Extract the (X, Y) coordinate from the center of the cell holding the provided text.  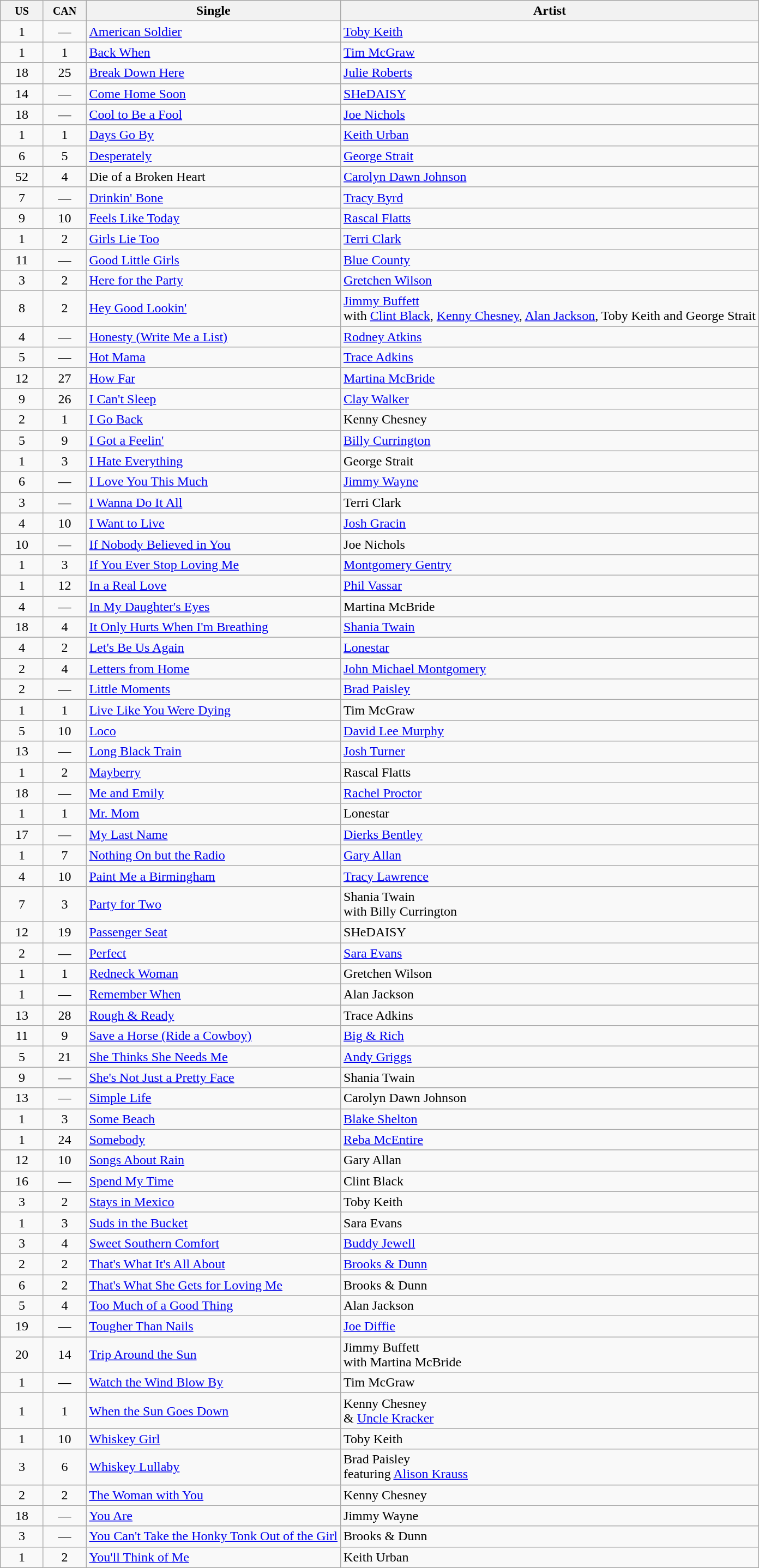
CAN (64, 11)
In My Daughter's Eyes (214, 607)
Brad Paisley (550, 689)
She's Not Just a Pretty Face (214, 1077)
My Last Name (214, 834)
Whiskey Lullaby (214, 1467)
If Nobody Believed in You (214, 544)
27 (64, 378)
Buddy Jewell (550, 1243)
It Only Hurts When I'm Breathing (214, 627)
Jimmy Buffettwith Martina McBride (550, 1355)
Die of a Broken Heart (214, 177)
When the Sun Goes Down (214, 1410)
Back When (214, 52)
Blue County (550, 260)
That's What She Gets for Loving Me (214, 1285)
Rough & Ready (214, 1015)
If You Ever Stop Loving Me (214, 565)
Joe Diffie (550, 1327)
Big & Rich (550, 1036)
Days Go By (214, 135)
The Woman with You (214, 1495)
Tracy Lawrence (550, 876)
Montgomery Gentry (550, 565)
20 (22, 1355)
Julie Roberts (550, 73)
Rodney Atkins (550, 337)
Songs About Rain (214, 1160)
Tougher Than Nails (214, 1327)
I Love You This Much (214, 482)
I Got a Feelin' (214, 440)
Letters from Home (214, 669)
Some Beach (214, 1119)
Andy Griggs (550, 1057)
16 (22, 1181)
Come Home Soon (214, 94)
Perfect (214, 953)
Girls Lie Too (214, 239)
Billy Currington (550, 440)
Live Like You Were Dying (214, 710)
You Can't Take the Honky Tonk Out of the Girl (214, 1536)
She Thinks She Needs Me (214, 1057)
Watch the Wind Blow By (214, 1383)
Here for the Party (214, 281)
I Wanna Do It All (214, 503)
Josh Turner (550, 752)
Feels Like Today (214, 218)
I Go Back (214, 420)
Sweet Southern Comfort (214, 1243)
Drinkin' Bone (214, 197)
Little Moments (214, 689)
Phil Vassar (550, 585)
Me and Emily (214, 793)
Clint Black (550, 1181)
Nothing On but the Radio (214, 855)
Hey Good Lookin' (214, 308)
26 (64, 399)
28 (64, 1015)
Josh Gracin (550, 523)
Blake Shelton (550, 1119)
Too Much of a Good Thing (214, 1306)
Paint Me a Birmingham (214, 876)
Remember When (214, 995)
8 (22, 308)
Passenger Seat (214, 932)
Long Black Train (214, 752)
Save a Horse (Ride a Cowboy) (214, 1036)
David Lee Murphy (550, 731)
Cool to Be a Fool (214, 114)
You'll Think of Me (214, 1557)
In a Real Love (214, 585)
52 (22, 177)
Jimmy Buffettwith Clint Black, Kenny Chesney, Alan Jackson, Toby Keith and George Strait (550, 308)
Party for Two (214, 904)
Mr. Mom (214, 814)
Artist (550, 11)
Let's Be Us Again (214, 648)
That's What It's All About (214, 1264)
Whiskey Girl (214, 1439)
Clay Walker (550, 399)
I Want to Live (214, 523)
Dierks Bentley (550, 834)
Tracy Byrd (550, 197)
Stays in Mexico (214, 1202)
Loco (214, 731)
I Hate Everything (214, 461)
Desperately (214, 156)
Suds in the Bucket (214, 1222)
24 (64, 1140)
American Soldier (214, 32)
Kenny Chesney& Uncle Kracker (550, 1410)
US (22, 11)
Shania Twainwith Billy Currington (550, 904)
Single (214, 11)
Redneck Woman (214, 974)
Good Little Girls (214, 260)
25 (64, 73)
Reba McEntire (550, 1140)
Simple Life (214, 1098)
Rachel Proctor (550, 793)
Hot Mama (214, 358)
Mayberry (214, 772)
21 (64, 1057)
Somebody (214, 1140)
Trip Around the Sun (214, 1355)
Brad Paisleyfeaturing Alison Krauss (550, 1467)
Break Down Here (214, 73)
I Can't Sleep (214, 399)
You Are (214, 1516)
Honesty (Write Me a List) (214, 337)
How Far (214, 378)
17 (22, 834)
Spend My Time (214, 1181)
John Michael Montgomery (550, 669)
